Scan for the cell matching the given text and deliver its [x, y] coordinate at center. 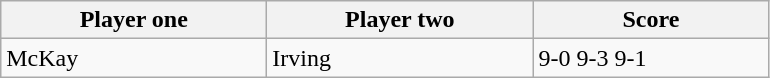
Score [651, 20]
Irving [400, 58]
Player two [400, 20]
McKay [134, 58]
Player one [134, 20]
9-0 9-3 9-1 [651, 58]
